Search for the cell housing the specified text and yield its (X, Y) center coordinate. 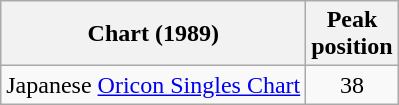
Chart (1989) (154, 34)
38 (352, 85)
Japanese Oricon Singles Chart (154, 85)
Peakposition (352, 34)
